Search for the cell housing the specified text and yield its [x, y] center coordinate. 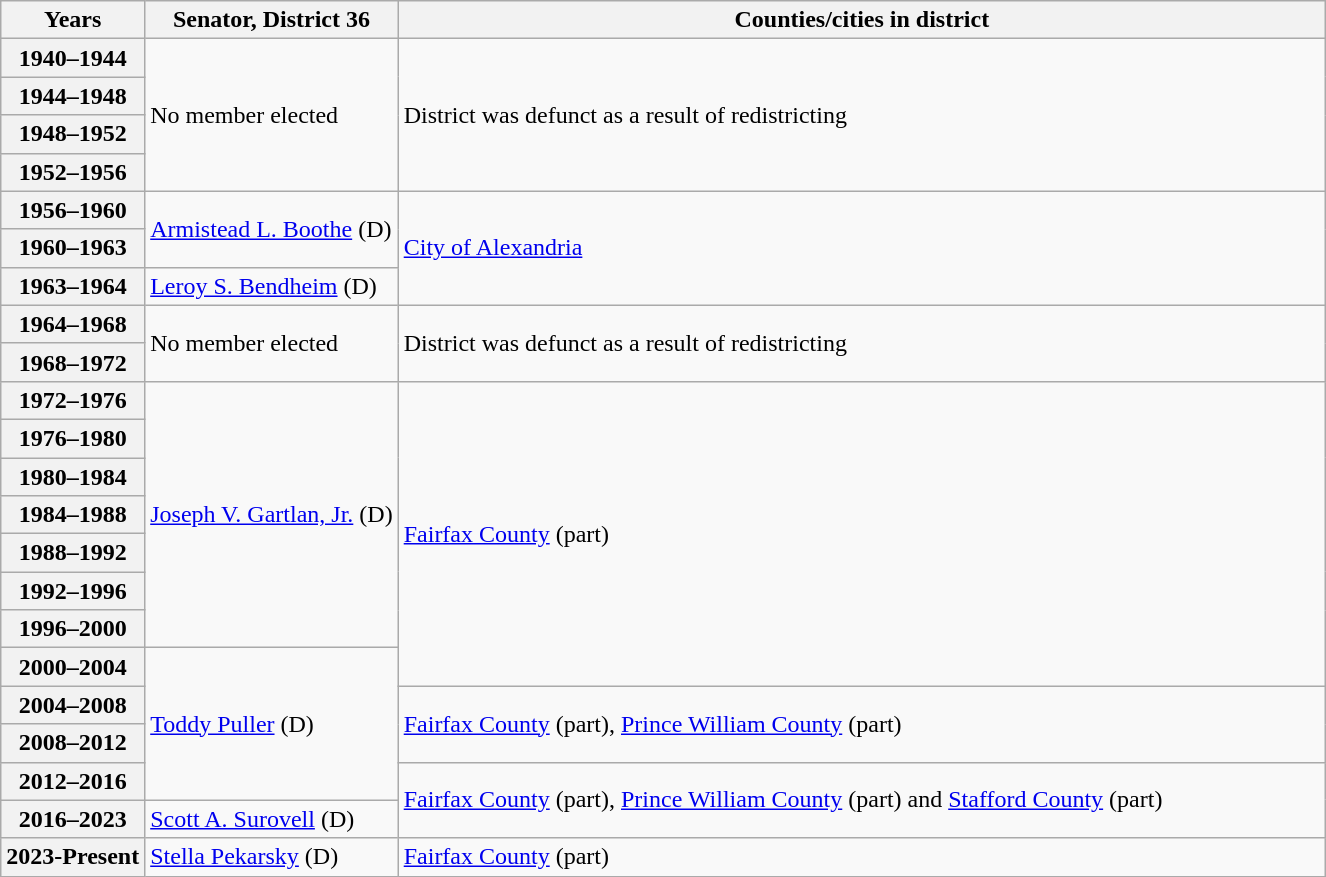
Senator, District 36 [272, 20]
2000–2004 [73, 667]
1960–1963 [73, 248]
Armistead L. Boothe (D) [272, 229]
1956–1960 [73, 210]
1940–1944 [73, 58]
1964–1968 [73, 324]
2023-Present [73, 857]
1976–1980 [73, 438]
2016–2023 [73, 819]
2008–2012 [73, 743]
Stella Pekarsky (D) [272, 857]
Toddy Puller (D) [272, 724]
Leroy S. Bendheim (D) [272, 286]
City of Alexandria [862, 248]
Fairfax County (part), Prince William County (part) [862, 724]
Scott A. Surovell (D) [272, 819]
1944–1948 [73, 96]
1948–1952 [73, 134]
Joseph V. Gartlan, Jr. (D) [272, 514]
1980–1984 [73, 477]
Fairfax County (part), Prince William County (part) and Stafford County (part) [862, 800]
1968–1972 [73, 362]
2004–2008 [73, 705]
1996–2000 [73, 629]
1972–1976 [73, 400]
Counties/cities in district [862, 20]
2012–2016 [73, 781]
1963–1964 [73, 286]
1952–1956 [73, 172]
1992–1996 [73, 591]
1984–1988 [73, 515]
Years [73, 20]
1988–1992 [73, 553]
